Return [X, Y] of the center of cell containing provided text 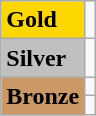
Bronze [43, 96]
Silver [43, 58]
Gold [43, 20]
